Search for the cell housing the specified text and yield its [X, Y] center coordinate. 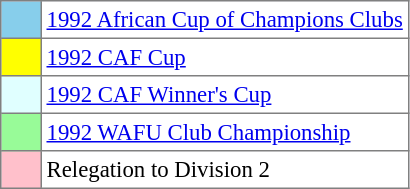
1992 CAF Winner's Cup [224, 95]
1992 WAFU Club Championship [224, 132]
1992 African Cup of Champions Clubs [224, 20]
Relegation to Division 2 [224, 170]
1992 CAF Cup [224, 57]
